Locate the cell with the specified text and output its (X, Y) center coordinate. 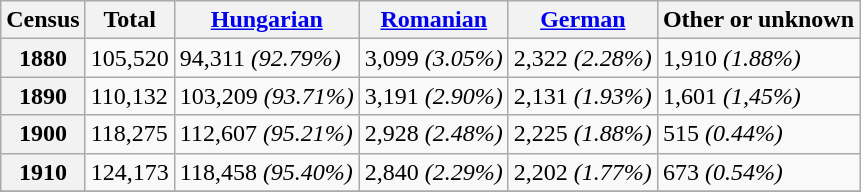
124,173 (130, 172)
105,520 (130, 58)
1880 (43, 58)
118,458 (95.40%) (266, 172)
1,601 (1,45%) (758, 96)
2,225 (1.88%) (582, 134)
103,209 (93.71%) (266, 96)
110,132 (130, 96)
Hungarian (266, 20)
1900 (43, 134)
112,607 (95.21%) (266, 134)
94,311 (92.79%) (266, 58)
German (582, 20)
515 (0.44%) (758, 134)
Census (43, 20)
Total (130, 20)
3,191 (2.90%) (434, 96)
Romanian (434, 20)
2,131 (1.93%) (582, 96)
2,840 (2.29%) (434, 172)
2,322 (2.28%) (582, 58)
118,275 (130, 134)
Other or unknown (758, 20)
673 (0.54%) (758, 172)
2,202 (1.77%) (582, 172)
2,928 (2.48%) (434, 134)
3,099 (3.05%) (434, 58)
1,910 (1.88%) (758, 58)
1890 (43, 96)
1910 (43, 172)
